Capture the cell that displays the provided text and extract its (X, Y) central coordinate. 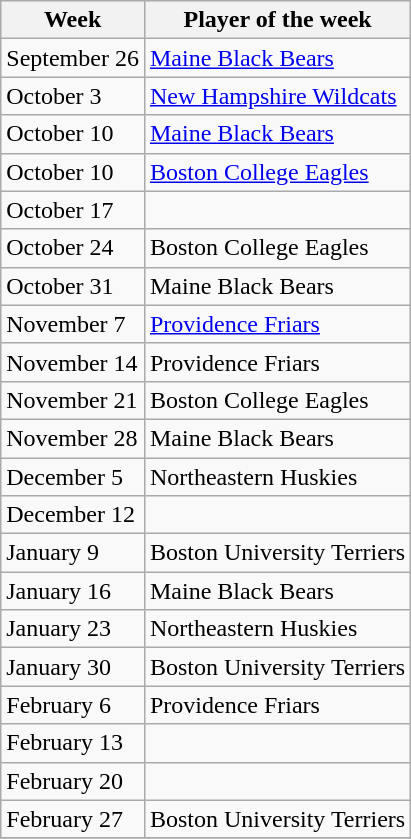
Player of the week (277, 20)
November 7 (73, 324)
January 30 (73, 667)
New Hampshire Wildcats (277, 96)
November 14 (73, 362)
January 23 (73, 629)
Week (73, 20)
December 12 (73, 515)
December 5 (73, 477)
November 21 (73, 400)
October 24 (73, 248)
November 28 (73, 438)
January 16 (73, 591)
October 17 (73, 210)
January 9 (73, 553)
October 3 (73, 96)
September 26 (73, 58)
February 20 (73, 781)
October 31 (73, 286)
February 13 (73, 743)
February 27 (73, 819)
February 6 (73, 705)
